Detect which cell encompasses the target text, then output its [x, y] center coordinate. 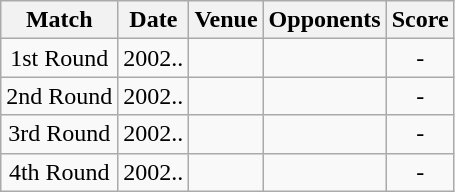
Score [420, 20]
Match [60, 20]
Date [154, 20]
2nd Round [60, 96]
3rd Round [60, 134]
1st Round [60, 58]
4th Round [60, 172]
Venue [226, 20]
Opponents [324, 20]
